Search for the cell housing the specified text and yield its [X, Y] center coordinate. 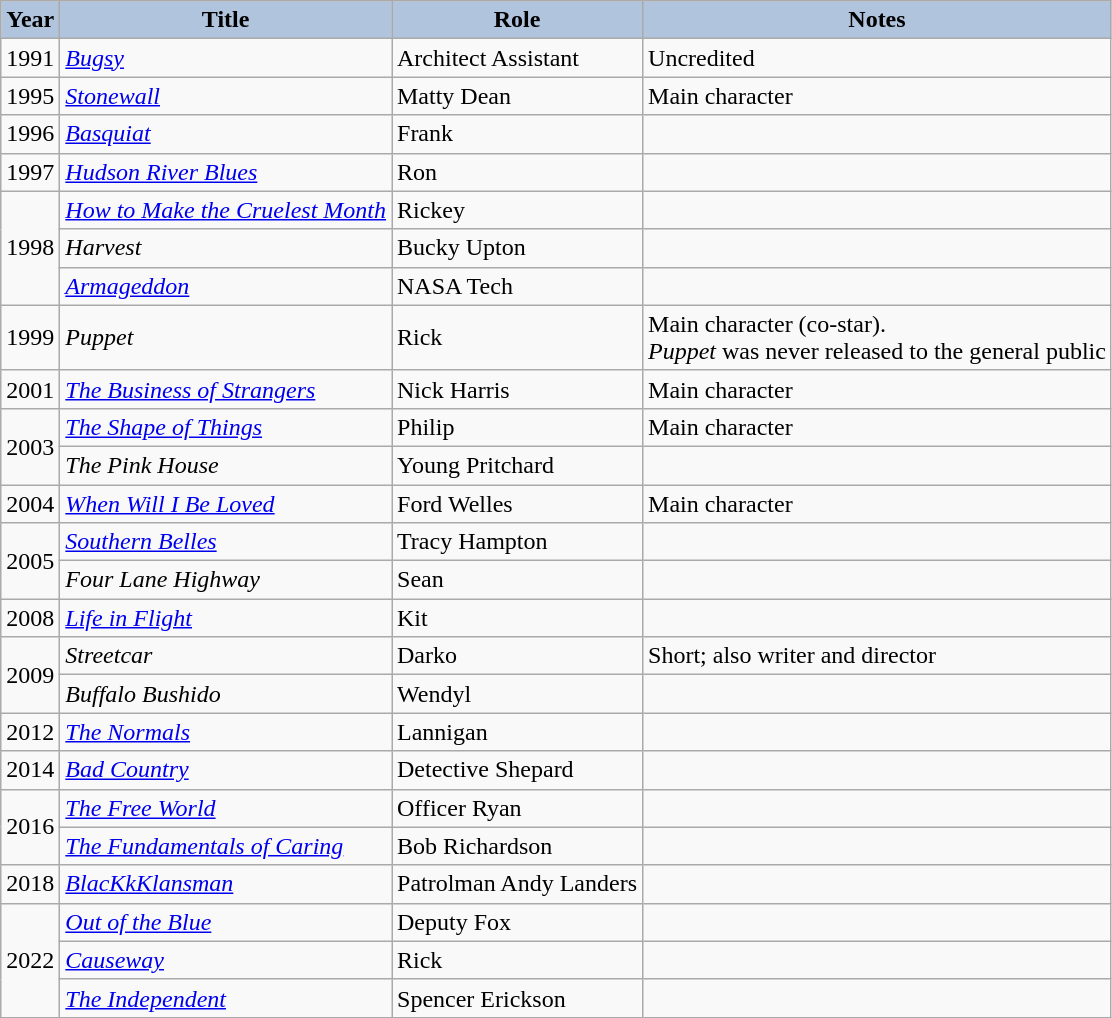
Young Pritchard [518, 465]
Bucky Upton [518, 248]
Four Lane Highway [226, 580]
Stonewall [226, 96]
1998 [30, 248]
2016 [30, 827]
1996 [30, 134]
2004 [30, 503]
Deputy Fox [518, 922]
1995 [30, 96]
NASA Tech [518, 286]
Causeway [226, 960]
2012 [30, 732]
Title [226, 20]
How to Make the Cruelest Month [226, 210]
Ford Welles [518, 503]
The Shape of Things [226, 427]
Buffalo Bushido [226, 694]
Year [30, 20]
The Pink House [226, 465]
2005 [30, 561]
Darko [518, 656]
2014 [30, 770]
The Business of Strangers [226, 389]
2022 [30, 960]
Spencer Erickson [518, 998]
Hudson River Blues [226, 172]
Tracy Hampton [518, 542]
Lannigan [518, 732]
Rickey [518, 210]
Sean [518, 580]
Nick Harris [518, 389]
Kit [518, 618]
Detective Shepard [518, 770]
Matty Dean [518, 96]
The Fundamentals of Caring [226, 846]
1991 [30, 58]
1997 [30, 172]
2008 [30, 618]
2018 [30, 884]
Main character (co-star). Puppet was never released to the general public [878, 338]
Southern Belles [226, 542]
The Free World [226, 808]
Frank [518, 134]
Out of the Blue [226, 922]
Armageddon [226, 286]
Role [518, 20]
Harvest [226, 248]
When Will I Be Loved [226, 503]
1999 [30, 338]
Life in Flight [226, 618]
Officer Ryan [518, 808]
Basquiat [226, 134]
2003 [30, 446]
BlacKkKlansman [226, 884]
2001 [30, 389]
The Independent [226, 998]
Bugsy [226, 58]
Patrolman Andy Landers [518, 884]
Ron [518, 172]
Notes [878, 20]
Philip [518, 427]
Short; also writer and director [878, 656]
Puppet [226, 338]
The Normals [226, 732]
Wendyl [518, 694]
Bad Country [226, 770]
Streetcar [226, 656]
2009 [30, 675]
Architect Assistant [518, 58]
Uncredited [878, 58]
Bob Richardson [518, 846]
